Detect which cell encompasses the target text, then output its (x, y) center coordinate. 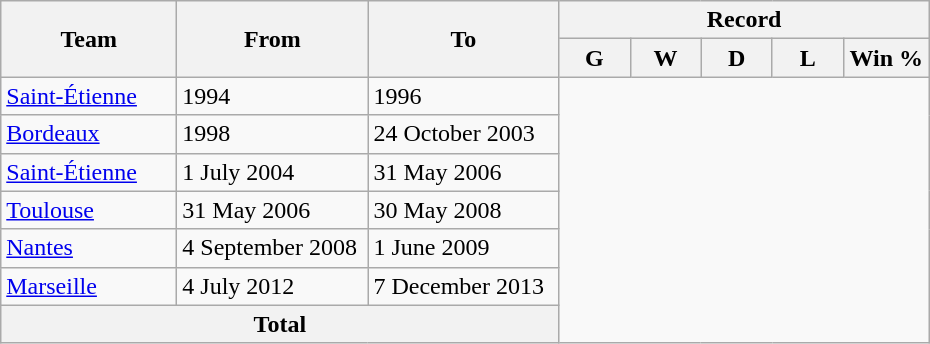
Toulouse (89, 210)
Marseille (89, 286)
1998 (272, 134)
7 December 2013 (464, 286)
L (808, 58)
Total (280, 324)
To (464, 39)
D (736, 58)
Win % (886, 58)
From (272, 39)
1996 (464, 96)
Bordeaux (89, 134)
Team (89, 39)
W (666, 58)
24 October 2003 (464, 134)
1994 (272, 96)
1 July 2004 (272, 172)
4 July 2012 (272, 286)
30 May 2008 (464, 210)
Nantes (89, 248)
1 June 2009 (464, 248)
4 September 2008 (272, 248)
Record (744, 20)
G (594, 58)
